Output the [X, Y] coordinate of the center of the cell containing the given text.  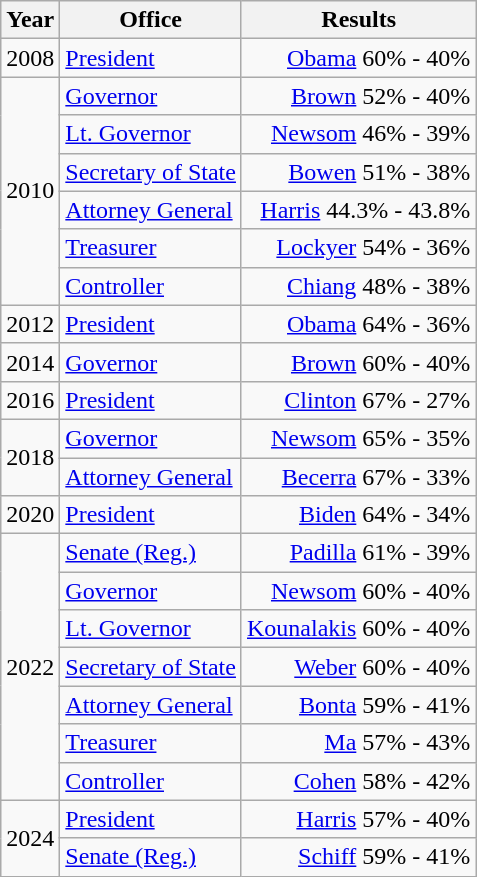
2018 [30, 457]
2014 [30, 362]
2022 [30, 667]
Weber 60% - 40% [358, 667]
Brown 52% - 40% [358, 96]
Office [151, 20]
Bowen 51% - 38% [358, 172]
2008 [30, 58]
Cohen 58% - 42% [358, 781]
Harris 57% - 40% [358, 819]
Padilla 61% - 39% [358, 553]
Chiang 48% - 38% [358, 286]
Newsom 60% - 40% [358, 591]
Obama 64% - 36% [358, 324]
2012 [30, 324]
Newsom 65% - 35% [358, 438]
Becerra 67% - 33% [358, 477]
Lockyer 54% - 36% [358, 248]
Results [358, 20]
Bonta 59% - 41% [358, 705]
Kounalakis 60% - 40% [358, 629]
2024 [30, 838]
2020 [30, 515]
Clinton 67% - 27% [358, 400]
Brown 60% - 40% [358, 362]
Harris 44.3% - 43.8% [358, 210]
Obama 60% - 40% [358, 58]
Biden 64% - 34% [358, 515]
2010 [30, 191]
Schiff 59% - 41% [358, 857]
Newsom 46% - 39% [358, 134]
Year [30, 20]
2016 [30, 400]
Ma 57% - 43% [358, 743]
